Return [x, y] of the center of cell containing provided text 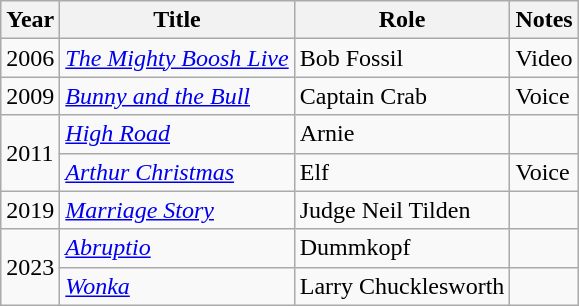
Notes [544, 20]
Title [177, 20]
Arnie [402, 134]
Arthur Christmas [177, 172]
2011 [30, 153]
Abruptio [177, 248]
Dummkopf [402, 248]
Larry Chucklesworth [402, 286]
2023 [30, 267]
The Mighty Boosh Live [177, 58]
Bunny and the Bull [177, 96]
2009 [30, 96]
Captain Crab [402, 96]
Wonka [177, 286]
Year [30, 20]
2006 [30, 58]
Video [544, 58]
Elf [402, 172]
Bob Fossil [402, 58]
Role [402, 20]
2019 [30, 210]
Judge Neil Tilden [402, 210]
Marriage Story [177, 210]
High Road [177, 134]
